Scan for the cell matching the given text and deliver its [X, Y] coordinate at center. 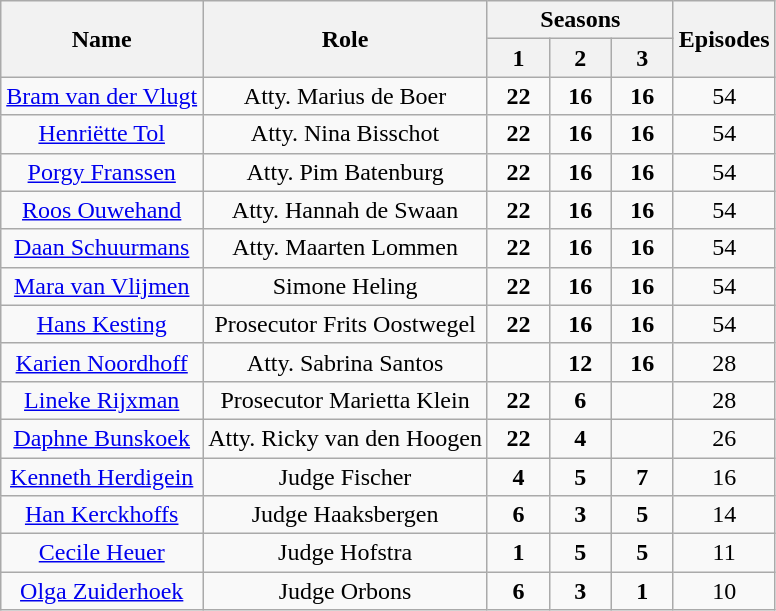
12 [580, 362]
Cecile Heuer [102, 553]
Simone Heling [346, 286]
Lineke Rijxman [102, 400]
26 [724, 438]
Episodes [724, 39]
Atty. Hannah de Swaan [346, 210]
Seasons [580, 20]
Porgy Franssen [102, 172]
Roos Ouwehand [102, 210]
Role [346, 39]
14 [724, 515]
Henriëtte Tol [102, 134]
Daphne Bunskoek [102, 438]
Mara van Vlijmen [102, 286]
Prosecutor Marietta Klein [346, 400]
Han Kerckhoffs [102, 515]
Name [102, 39]
Judge Orbons [346, 591]
Atty. Nina Bisschot [346, 134]
10 [724, 591]
Olga Zuiderhoek [102, 591]
11 [724, 553]
7 [642, 477]
Judge Fischer [346, 477]
Atty. Ricky van den Hoogen [346, 438]
Kenneth Herdigein [102, 477]
Atty. Sabrina Santos [346, 362]
Hans Kesting [102, 324]
Karien Noordhoff [102, 362]
Judge Haaksbergen [346, 515]
Daan Schuurmans [102, 248]
Atty. Marius de Boer [346, 96]
2 [580, 58]
Atty. Pim Batenburg [346, 172]
Atty. Maarten Lommen [346, 248]
Judge Hofstra [346, 553]
Bram van der Vlugt [102, 96]
Prosecutor Frits Oostwegel [346, 324]
